Return [x, y] of the center of cell containing provided text 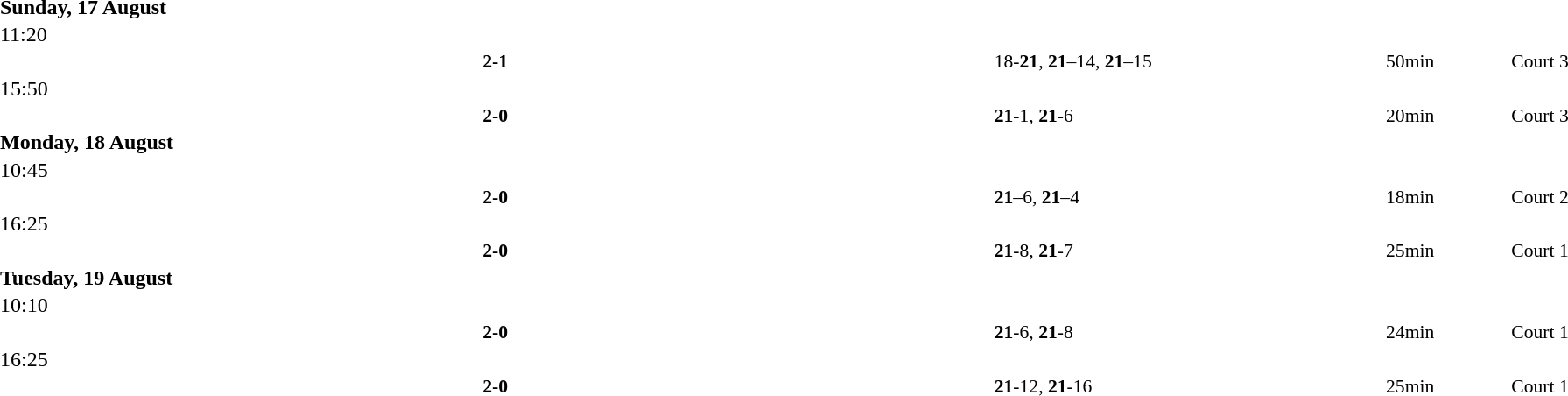
18-21, 21–14, 21–15 [1188, 61]
20min [1447, 116]
21–6, 21–4 [1188, 196]
21-8, 21-7 [1188, 251]
24min [1447, 332]
21-1, 21-6 [1188, 116]
21-6, 21-8 [1188, 332]
18min [1447, 196]
2-1 [496, 61]
25min [1447, 251]
50min [1447, 61]
